Search for the cell housing the specified text and yield its (x, y) center coordinate. 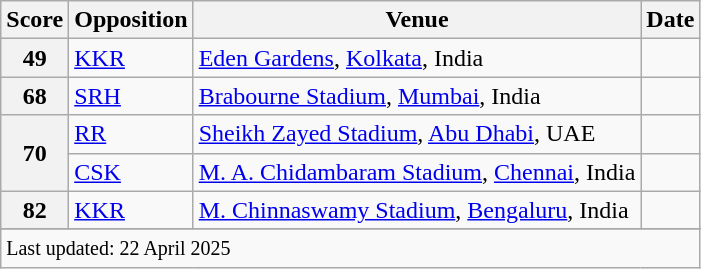
RR (131, 134)
82 (35, 210)
CSK (131, 172)
M. A. Chidambaram Stadium, Chennai, India (417, 172)
Sheikh Zayed Stadium, Abu Dhabi, UAE (417, 134)
Opposition (131, 20)
70 (35, 153)
Venue (417, 20)
Score (35, 20)
SRH (131, 96)
Eden Gardens, Kolkata, India (417, 58)
49 (35, 58)
Brabourne Stadium, Mumbai, India (417, 96)
68 (35, 96)
Last updated: 22 April 2025 (350, 248)
Date (670, 20)
M. Chinnaswamy Stadium, Bengaluru, India (417, 210)
